For the text-containing cell, return its midpoint in [x, y] coordinate format. 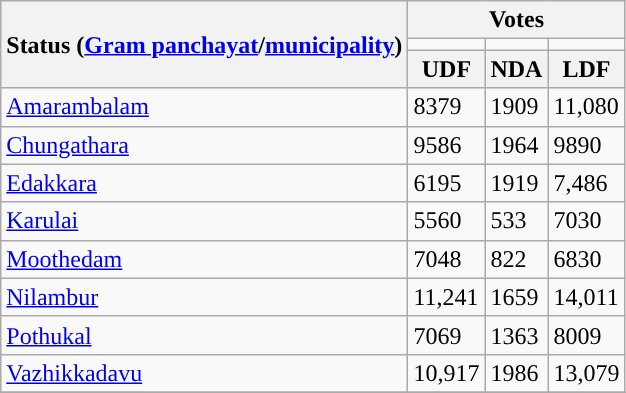
1986 [516, 373]
LDF [586, 69]
Amarambalam [204, 107]
9890 [586, 145]
UDF [446, 69]
5560 [446, 221]
Nilambur [204, 297]
11,080 [586, 107]
14,011 [586, 297]
8379 [446, 107]
822 [516, 259]
10,917 [446, 373]
7069 [446, 335]
1964 [516, 145]
6195 [446, 183]
NDA [516, 69]
Status (Gram panchayat/municipality) [204, 44]
Vazhikkadavu [204, 373]
13,079 [586, 373]
Moothedam [204, 259]
Chungathara [204, 145]
7048 [446, 259]
9586 [446, 145]
7,486 [586, 183]
6830 [586, 259]
1909 [516, 107]
533 [516, 221]
Karulai [204, 221]
Pothukal [204, 335]
1919 [516, 183]
8009 [586, 335]
Edakkara [204, 183]
Votes [516, 20]
1659 [516, 297]
1363 [516, 335]
7030 [586, 221]
11,241 [446, 297]
